Capture the cell that displays the provided text and extract its (X, Y) central coordinate. 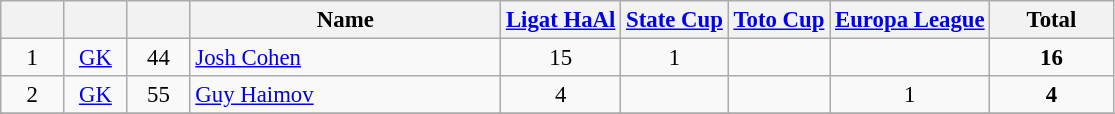
Total (1052, 20)
Europa League (910, 20)
Ligat HaAl (561, 20)
16 (1052, 58)
Toto Cup (779, 20)
Name (346, 20)
2 (32, 95)
Guy Haimov (346, 95)
44 (158, 58)
55 (158, 95)
Josh Cohen (346, 58)
State Cup (674, 20)
15 (561, 58)
